Output the [x, y] coordinate of the center of the cell containing the given text.  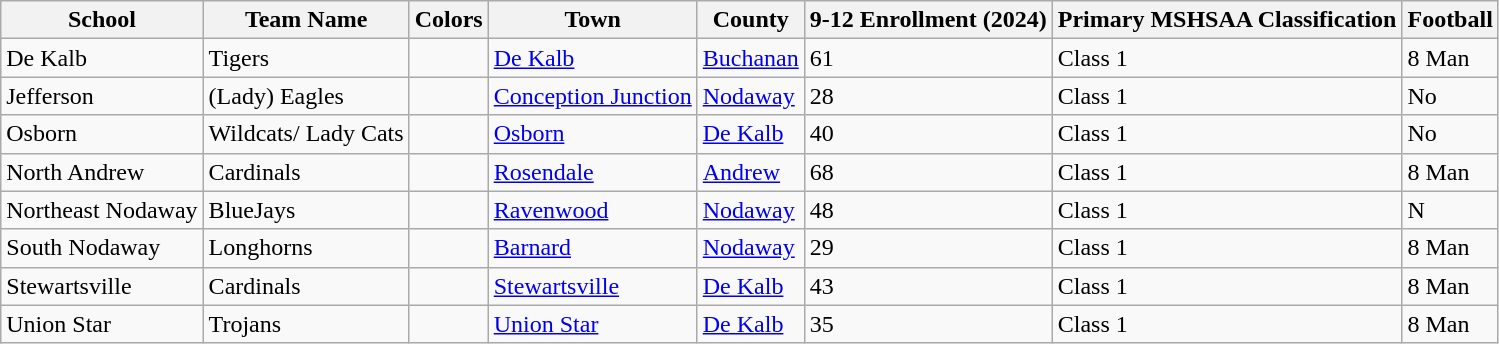
School [102, 20]
Jefferson [102, 96]
Town [592, 20]
North Andrew [102, 172]
35 [928, 324]
Rosendale [592, 172]
43 [928, 286]
Northeast Nodaway [102, 210]
61 [928, 58]
Andrew [750, 172]
9-12 Enrollment (2024) [928, 20]
Conception Junction [592, 96]
Barnard [592, 248]
South Nodaway [102, 248]
Longhorns [306, 248]
Team Name [306, 20]
County [750, 20]
48 [928, 210]
Trojans [306, 324]
Colors [448, 20]
(Lady) Eagles [306, 96]
40 [928, 134]
Tigers [306, 58]
29 [928, 248]
68 [928, 172]
Buchanan [750, 58]
Wildcats/ Lady Cats [306, 134]
N [1450, 210]
BlueJays [306, 210]
Primary MSHSAA Classification [1227, 20]
Football [1450, 20]
28 [928, 96]
Ravenwood [592, 210]
